Locate the cell with the specified text and output its (X, Y) center coordinate. 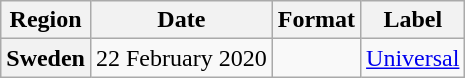
22 February 2020 (181, 58)
Universal (413, 58)
Sweden (46, 58)
Date (181, 20)
Label (413, 20)
Format (316, 20)
Region (46, 20)
